Extract the [X, Y] coordinate from the center of the cell holding the provided text.  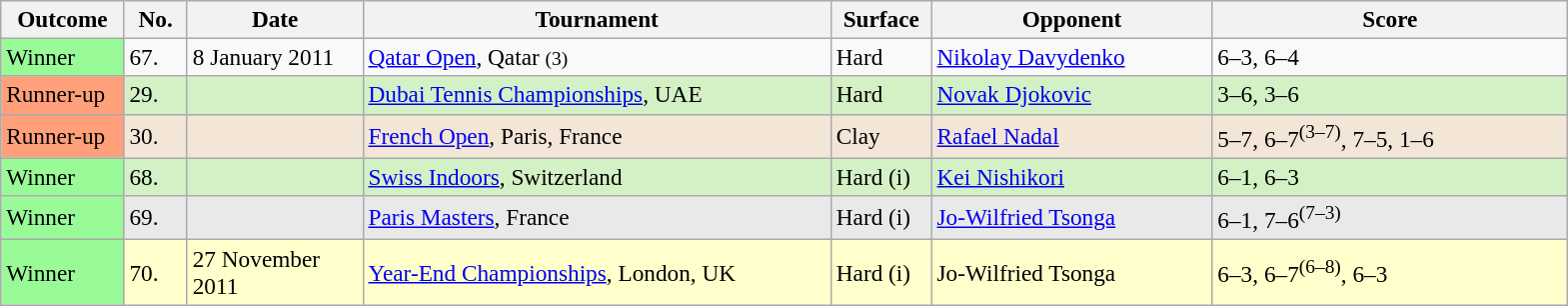
Surface [881, 19]
Tournament [597, 19]
No. [156, 19]
Kei Nishikori [1071, 177]
Swiss Indoors, Switzerland [597, 177]
Outcome [62, 19]
27 November 2011 [275, 272]
Year-End Championships, London, UK [597, 272]
8 January 2011 [275, 57]
Nikolay Davydenko [1071, 57]
6–3, 6–7(6–8), 6–3 [1390, 272]
30. [156, 136]
68. [156, 177]
69. [156, 217]
Dubai Tennis Championships, UAE [597, 95]
Date [275, 19]
Score [1390, 19]
6–1, 6–3 [1390, 177]
Clay [881, 136]
6–1, 7–6(7–3) [1390, 217]
6–3, 6–4 [1390, 57]
3–6, 3–6 [1390, 95]
Qatar Open, Qatar (3) [597, 57]
Opponent [1071, 19]
67. [156, 57]
Rafael Nadal [1071, 136]
Novak Djokovic [1071, 95]
70. [156, 272]
5–7, 6–7(3–7), 7–5, 1–6 [1390, 136]
French Open, Paris, France [597, 136]
Paris Masters, France [597, 217]
29. [156, 95]
